Search for the cell housing the specified text and yield its (x, y) center coordinate. 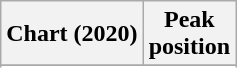
Peakposition (189, 34)
Chart (2020) (72, 34)
